Search for the cell housing the specified text and yield its (X, Y) center coordinate. 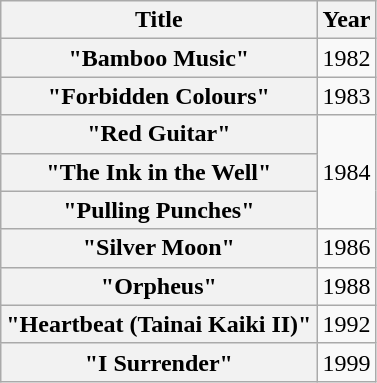
"Pulling Punches" (159, 210)
"I Surrender" (159, 362)
1988 (346, 286)
"Forbidden Colours" (159, 96)
"Heartbeat (Tainai Kaiki II)" (159, 324)
1983 (346, 96)
"Red Guitar" (159, 134)
"Orpheus" (159, 286)
Title (159, 20)
"Bamboo Music" (159, 58)
"Silver Moon" (159, 248)
1984 (346, 172)
1986 (346, 248)
1982 (346, 58)
1999 (346, 362)
Year (346, 20)
"The Ink in the Well" (159, 172)
1992 (346, 324)
